Extract the (X, Y) coordinate from the center of the cell holding the provided text.  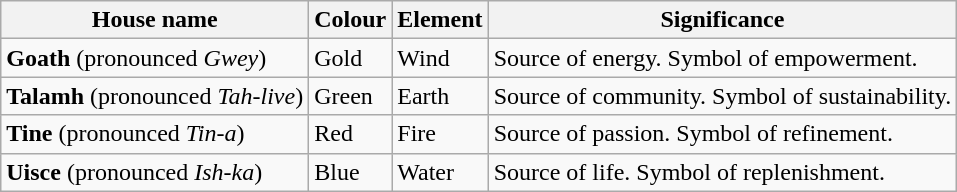
Element (440, 20)
Significance (722, 20)
Tine (pronounced Tin-a) (155, 134)
Water (440, 172)
Source of life. Symbol of replenishment. (722, 172)
Source of community. Symbol of sustainability. (722, 96)
House name (155, 20)
Blue (350, 172)
Fire (440, 134)
Green (350, 96)
Colour (350, 20)
Wind (440, 58)
Gold (350, 58)
Earth (440, 96)
Source of passion. Symbol of refinement. (722, 134)
Source of energy. Symbol of empowerment. (722, 58)
Talamh (pronounced Tah-live) (155, 96)
Uisce (pronounced Ish-ka) (155, 172)
Goath (pronounced Gwey) (155, 58)
Red (350, 134)
